Locate the cell with the specified text and output its [x, y] center coordinate. 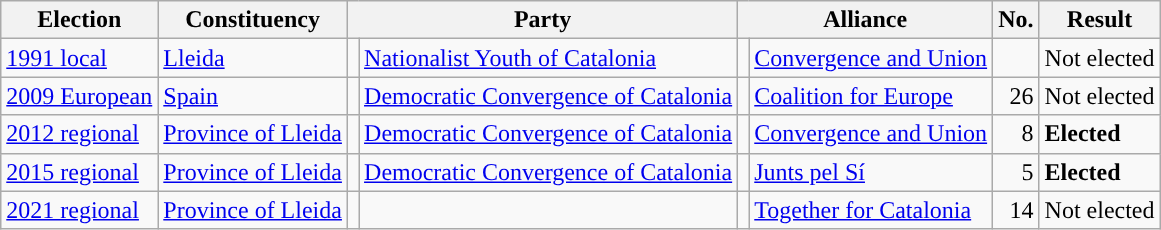
2015 regional [80, 172]
Result [1100, 20]
8 [1016, 134]
Lleida [253, 58]
Alliance [866, 20]
2012 regional [80, 134]
Coalition for Europe [871, 96]
Spain [253, 96]
Together for Catalonia [871, 210]
Constituency [253, 20]
Junts pel Sí [871, 172]
1991 local [80, 58]
2009 European [80, 96]
14 [1016, 210]
No. [1016, 20]
5 [1016, 172]
Election [80, 20]
2021 regional [80, 210]
26 [1016, 96]
Nationalist Youth of Catalonia [548, 58]
Party [542, 20]
